Provide the [x, y] coordinate of the cell's center where the given text is located.  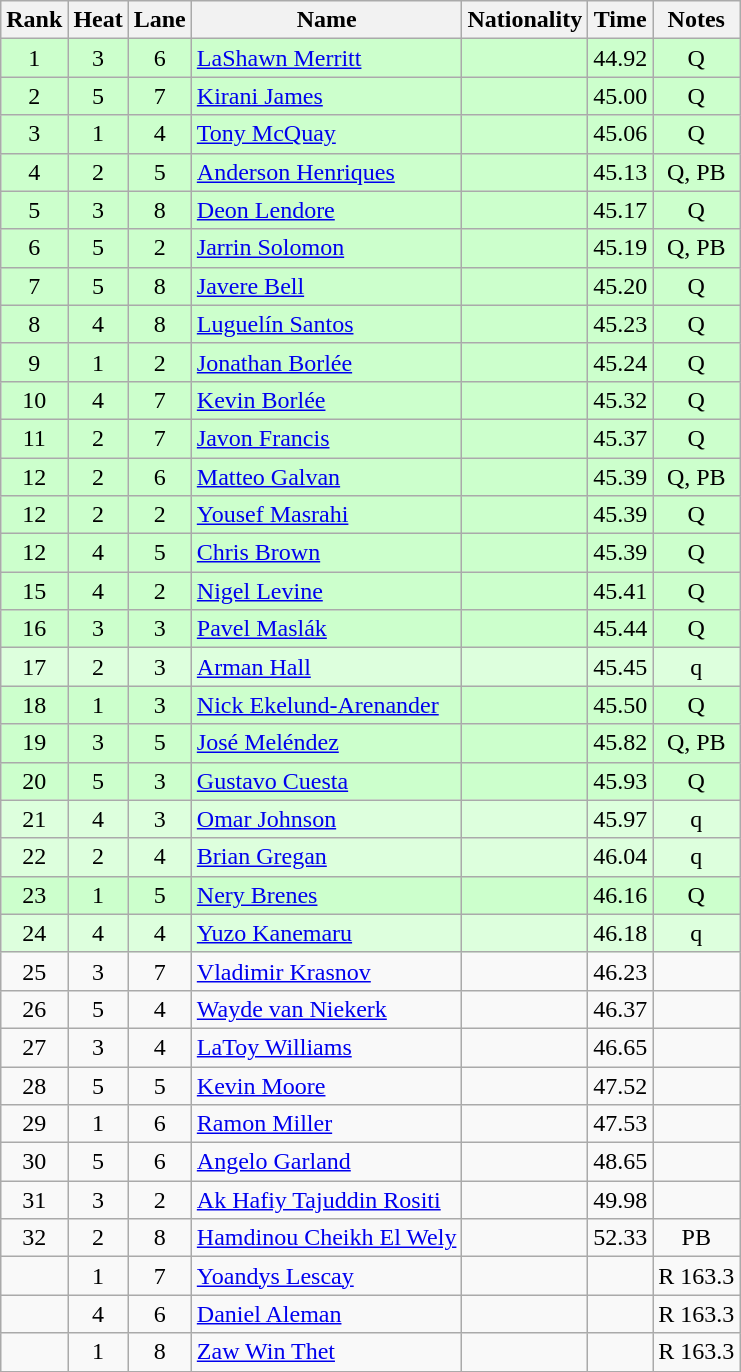
24 [34, 933]
45.93 [620, 781]
45.20 [620, 286]
30 [34, 1162]
Yousef Masrahi [326, 515]
25 [34, 971]
32 [34, 1238]
Matteo Galvan [326, 477]
45.44 [620, 629]
18 [34, 705]
45.23 [620, 324]
46.18 [620, 933]
45.37 [620, 438]
Ramon Miller [326, 1124]
LaShawn Merritt [326, 58]
45.97 [620, 819]
Tony McQuay [326, 134]
Chris Brown [326, 553]
Kirani James [326, 96]
46.37 [620, 1009]
Nery Brenes [326, 895]
Time [620, 20]
PB [696, 1238]
22 [34, 857]
Lane [160, 20]
27 [34, 1047]
45.00 [620, 96]
11 [34, 438]
45.82 [620, 743]
Vladimir Krasnov [326, 971]
Arman Hall [326, 667]
46.65 [620, 1047]
Kevin Borlée [326, 400]
Jonathan Borlée [326, 362]
Javon Francis [326, 438]
Nationality [525, 20]
Heat [98, 20]
45.06 [620, 134]
45.24 [620, 362]
Gustavo Cuesta [326, 781]
26 [34, 1009]
Name [326, 20]
28 [34, 1085]
17 [34, 667]
31 [34, 1200]
Nick Ekelund-Arenander [326, 705]
Zaw Win Thet [326, 1352]
45.19 [620, 248]
Kevin Moore [326, 1085]
Daniel Aleman [326, 1314]
44.92 [620, 58]
45.32 [620, 400]
Ak Hafiy Tajuddin Rositi [326, 1200]
Luguelín Santos [326, 324]
16 [34, 629]
Yuzo Kanemaru [326, 933]
45.45 [620, 667]
Nigel Levine [326, 591]
Rank [34, 20]
45.50 [620, 705]
Anderson Henriques [326, 172]
46.16 [620, 895]
Wayde van Niekerk [326, 1009]
Brian Gregan [326, 857]
Hamdinou Cheikh El Wely [326, 1238]
23 [34, 895]
49.98 [620, 1200]
21 [34, 819]
46.23 [620, 971]
10 [34, 400]
Javere Bell [326, 286]
José Meléndez [326, 743]
Angelo Garland [326, 1162]
Pavel Maslák [326, 629]
47.53 [620, 1124]
29 [34, 1124]
20 [34, 781]
15 [34, 591]
47.52 [620, 1085]
46.04 [620, 857]
9 [34, 362]
48.65 [620, 1162]
Deon Lendore [326, 210]
Yoandys Lescay [326, 1276]
19 [34, 743]
Notes [696, 20]
45.41 [620, 591]
Omar Johnson [326, 819]
LaToy Williams [326, 1047]
52.33 [620, 1238]
45.17 [620, 210]
Jarrin Solomon [326, 248]
45.13 [620, 172]
